Find where the given text appears and provide that cell's center as [x, y] coordinate. 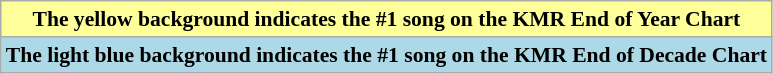
The yellow background indicates the #1 song on the KMR End of Year Chart [386, 19]
The light blue background indicates the #1 song on the KMR End of Decade Chart [386, 55]
